Extract the (x, y) coordinate from the center of the cell holding the provided text.  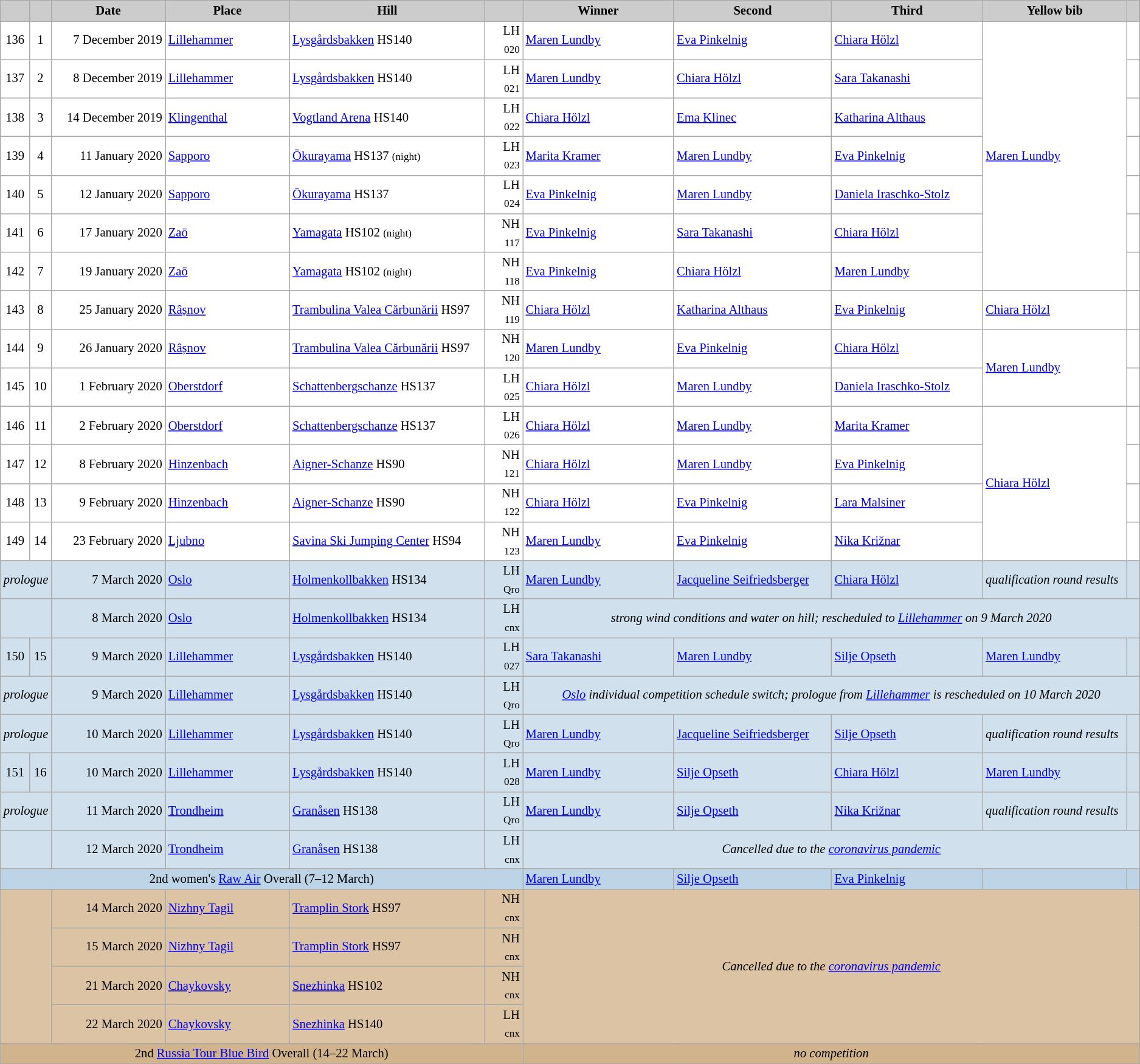
146 (15, 426)
NH 122 (504, 502)
9 (41, 348)
12 March 2020 (108, 849)
11 (41, 426)
LH 028 (504, 772)
Winner (598, 10)
LH 025 (504, 387)
Date (108, 10)
8 March 2020 (108, 618)
14 (41, 541)
13 (41, 502)
150 (15, 657)
2nd women's Raw Air Overall (7–12 March) (261, 879)
NH 118 (504, 271)
4 (41, 156)
14 December 2019 (108, 117)
148 (15, 502)
26 January 2020 (108, 348)
NH 117 (504, 232)
LH 020 (504, 40)
139 (15, 156)
140 (15, 195)
Lara Malsiner (907, 502)
15 (41, 657)
Ema Klinec (753, 117)
Klingenthal (227, 117)
25 January 2020 (108, 310)
no competition (832, 1054)
Second (753, 10)
Ōkurayama HS137 (night) (387, 156)
147 (15, 463)
Hill (387, 10)
21 March 2020 (108, 985)
141 (15, 232)
7 (41, 271)
Snezhinka HS140 (387, 1024)
LH 021 (504, 79)
1 (41, 40)
6 (41, 232)
Savina Ski Jumping Center HS94 (387, 541)
2 February 2020 (108, 426)
Yellow bib (1054, 10)
LH 026 (504, 426)
9 February 2020 (108, 502)
Oslo individual competition schedule switch; prologue from Lillehammer is rescheduled on 10 March 2020 (832, 696)
11 January 2020 (108, 156)
Ljubno (227, 541)
7 December 2019 (108, 40)
NH 121 (504, 463)
1 February 2020 (108, 387)
144 (15, 348)
137 (15, 79)
19 January 2020 (108, 271)
8 February 2020 (108, 463)
2 (41, 79)
22 March 2020 (108, 1024)
Third (907, 10)
LH 023 (504, 156)
8 (41, 310)
145 (15, 387)
11 March 2020 (108, 811)
138 (15, 117)
Place (227, 10)
Vogtland Arena HS140 (387, 117)
Ōkurayama HS137 (387, 195)
15 March 2020 (108, 947)
16 (41, 772)
strong wind conditions and water on hill; rescheduled to Lillehammer on 9 March 2020 (832, 618)
151 (15, 772)
10 (41, 387)
149 (15, 541)
7 March 2020 (108, 580)
LH 024 (504, 195)
17 January 2020 (108, 232)
LH 022 (504, 117)
14 March 2020 (108, 908)
NH 119 (504, 310)
143 (15, 310)
12 January 2020 (108, 195)
NH 123 (504, 541)
12 (41, 463)
8 December 2019 (108, 79)
5 (41, 195)
142 (15, 271)
136 (15, 40)
2nd Russia Tour Blue Bird Overall (14–22 March) (261, 1054)
LH 027 (504, 657)
3 (41, 117)
Snezhinka HS102 (387, 985)
NH 120 (504, 348)
23 February 2020 (108, 541)
